Extract the [x, y] coordinate from the center of the cell holding the provided text.  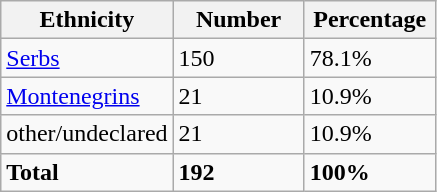
192 [238, 172]
Montenegrins [87, 96]
78.1% [370, 58]
other/undeclared [87, 134]
Serbs [87, 58]
Total [87, 172]
100% [370, 172]
Ethnicity [87, 20]
150 [238, 58]
Percentage [370, 20]
Number [238, 20]
